Locate the cell with the specified text and output its [X, Y] center coordinate. 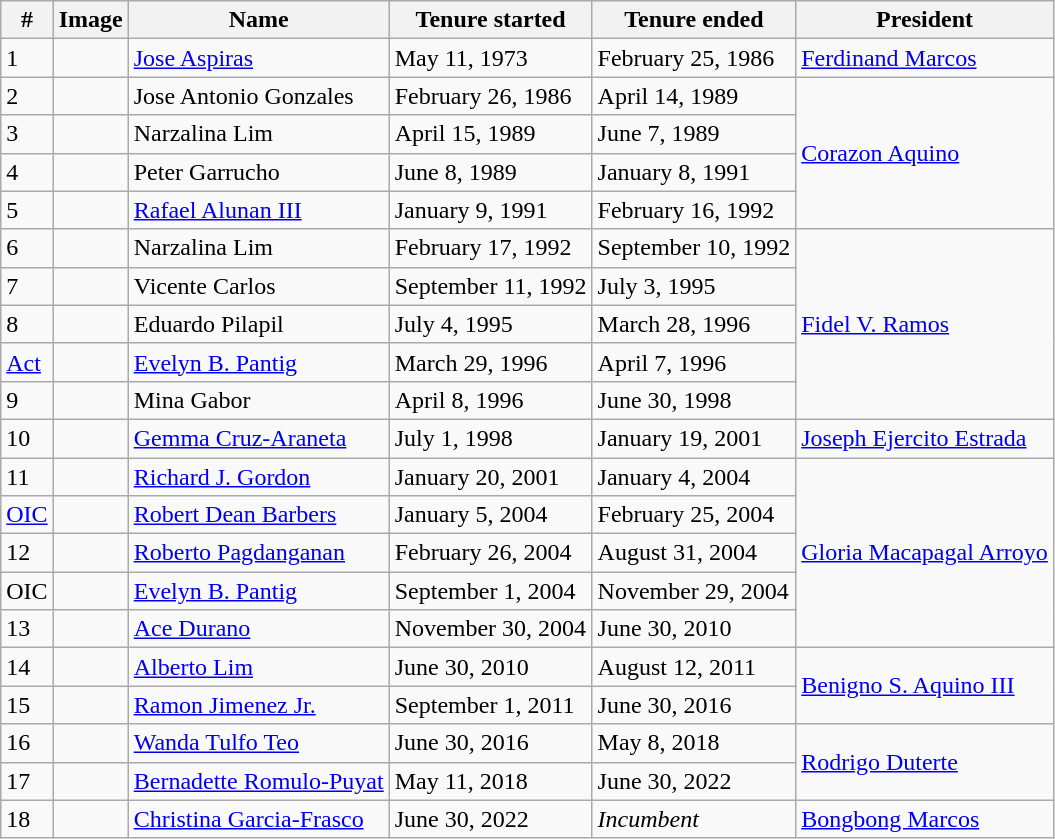
Christina Garcia-Frasco [258, 819]
September 1, 2004 [490, 591]
Joseph Ejercito Estrada [925, 438]
February 25, 2004 [694, 515]
13 [27, 629]
Wanda Tulfo Teo [258, 743]
April 14, 1989 [694, 96]
November 30, 2004 [490, 629]
Richard J. Gordon [258, 477]
February 26, 1986 [490, 96]
September 1, 2011 [490, 705]
January 9, 1991 [490, 210]
March 28, 1996 [694, 324]
Rafael Alunan III [258, 210]
Name [258, 20]
Incumbent [694, 819]
July 1, 1998 [490, 438]
September 11, 1992 [490, 286]
May 11, 1973 [490, 58]
July 3, 1995 [694, 286]
Gemma Cruz-Araneta [258, 438]
Fidel V. Ramos [925, 324]
2 [27, 96]
Mina Gabor [258, 400]
# [27, 20]
July 4, 1995 [490, 324]
September 10, 1992 [694, 248]
Ramon Jimenez Jr. [258, 705]
15 [27, 705]
Rodrigo Duterte [925, 762]
6 [27, 248]
January 20, 2001 [490, 477]
10 [27, 438]
June 8, 1989 [490, 172]
Bongbong Marcos [925, 819]
Ace Durano [258, 629]
January 19, 2001 [694, 438]
18 [27, 819]
Tenure ended [694, 20]
June 7, 1989 [694, 134]
3 [27, 134]
Vicente Carlos [258, 286]
5 [27, 210]
Gloria Macapagal Arroyo [925, 553]
May 8, 2018 [694, 743]
November 29, 2004 [694, 591]
June 30, 1998 [694, 400]
May 11, 2018 [490, 781]
Bernadette Romulo-Puyat [258, 781]
14 [27, 667]
11 [27, 477]
August 12, 2011 [694, 667]
8 [27, 324]
April 7, 1996 [694, 362]
April 15, 1989 [490, 134]
12 [27, 553]
Corazon Aquino [925, 153]
9 [27, 400]
March 29, 1996 [490, 362]
7 [27, 286]
August 31, 2004 [694, 553]
4 [27, 172]
January 5, 2004 [490, 515]
April 8, 1996 [490, 400]
Robert Dean Barbers [258, 515]
February 17, 1992 [490, 248]
February 16, 1992 [694, 210]
Image [90, 20]
Peter Garrucho [258, 172]
Roberto Pagdanganan [258, 553]
Jose Aspiras [258, 58]
Eduardo Pilapil [258, 324]
1 [27, 58]
Alberto Lim [258, 667]
January 8, 1991 [694, 172]
February 25, 1986 [694, 58]
16 [27, 743]
Jose Antonio Gonzales [258, 96]
January 4, 2004 [694, 477]
Tenure started [490, 20]
President [925, 20]
17 [27, 781]
Ferdinand Marcos [925, 58]
Act [27, 362]
Benigno S. Aquino III [925, 686]
February 26, 2004 [490, 553]
